From the cell containing the given text, extract its center point as [x, y] coordinate. 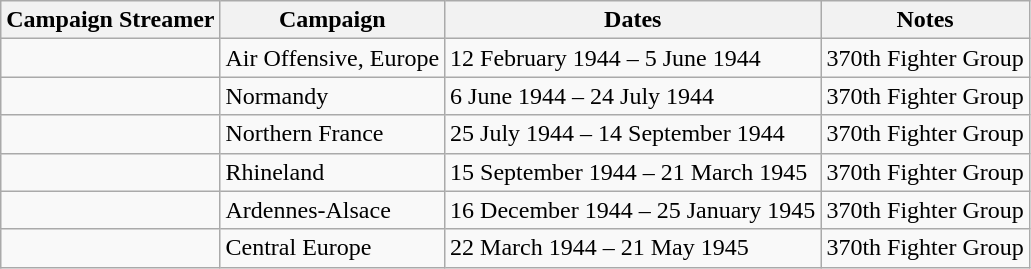
Rhineland [332, 172]
22 March 1944 – 21 May 1945 [633, 248]
25 July 1944 – 14 September 1944 [633, 134]
Notes [925, 20]
Ardennes-Alsace [332, 210]
Air Offensive, Europe [332, 58]
Central Europe [332, 248]
Normandy [332, 96]
Northern France [332, 134]
Dates [633, 20]
12 February 1944 – 5 June 1944 [633, 58]
6 June 1944 – 24 July 1944 [633, 96]
Campaign [332, 20]
15 September 1944 – 21 March 1945 [633, 172]
Campaign Streamer [110, 20]
16 December 1944 – 25 January 1945 [633, 210]
